Return the [x, y] coordinate for the center point of the cell that contains the specified text.  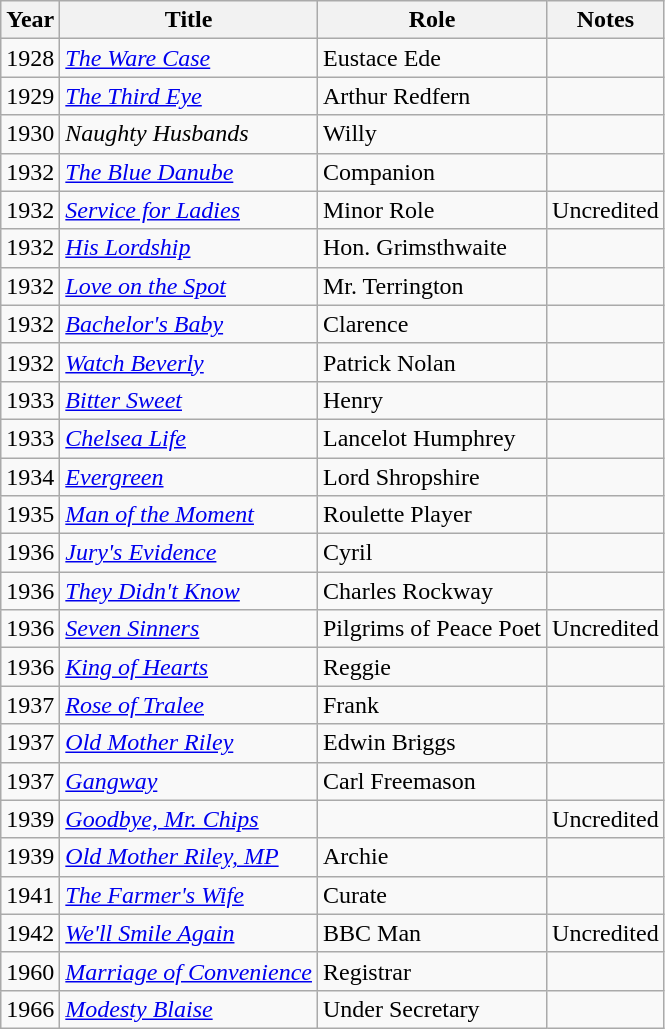
Goodbye, Mr. Chips [189, 819]
Love on the Spot [189, 286]
Modesty Blaise [189, 1009]
Marriage of Convenience [189, 971]
Naughty Husbands [189, 134]
Patrick Nolan [432, 362]
The Farmer's Wife [189, 895]
Minor Role [432, 210]
Reggie [432, 667]
The Third Eye [189, 96]
Role [432, 20]
Edwin Briggs [432, 743]
Year [30, 20]
Mr. Terrington [432, 286]
Hon. Grimsthwaite [432, 248]
Rose of Tralee [189, 705]
King of Hearts [189, 667]
Pilgrims of Peace Poet [432, 629]
1941 [30, 895]
Seven Sinners [189, 629]
1960 [30, 971]
Old Mother Riley [189, 743]
Evergreen [189, 477]
Title [189, 20]
Registrar [432, 971]
Roulette Player [432, 515]
We'll Smile Again [189, 933]
1966 [30, 1009]
The Blue Danube [189, 172]
BBC Man [432, 933]
Under Secretary [432, 1009]
Gangway [189, 781]
1942 [30, 933]
Henry [432, 400]
1929 [30, 96]
Old Mother Riley, MP [189, 857]
Man of the Moment [189, 515]
Jury's Evidence [189, 553]
1928 [30, 58]
1934 [30, 477]
Eustace Ede [432, 58]
Arthur Redfern [432, 96]
Clarence [432, 324]
Notes [606, 20]
1930 [30, 134]
Chelsea Life [189, 438]
Willy [432, 134]
Lancelot Humphrey [432, 438]
Cyril [432, 553]
Bitter Sweet [189, 400]
His Lordship [189, 248]
Carl Freemason [432, 781]
Charles Rockway [432, 591]
The Ware Case [189, 58]
Archie [432, 857]
Bachelor's Baby [189, 324]
Watch Beverly [189, 362]
Companion [432, 172]
Service for Ladies [189, 210]
1935 [30, 515]
Lord Shropshire [432, 477]
Curate [432, 895]
Frank [432, 705]
They Didn't Know [189, 591]
